Find where the given text appears and provide that cell's center as (x, y) coordinate. 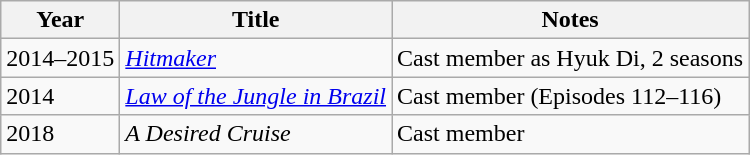
Cast member as Hyuk Di, 2 seasons (570, 58)
2014–2015 (60, 58)
A Desired Cruise (256, 134)
Hitmaker (256, 58)
Title (256, 20)
Notes (570, 20)
2018 (60, 134)
2014 (60, 96)
Cast member (Episodes 112–116) (570, 96)
Year (60, 20)
Law of the Jungle in Brazil (256, 96)
Cast member (570, 134)
